Find where the given text appears and provide that cell's center as [X, Y] coordinate. 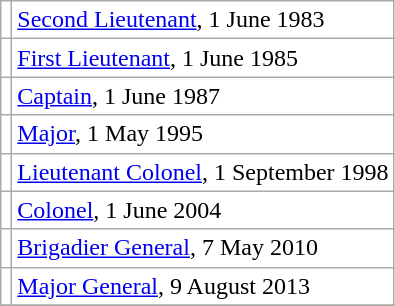
First Lieutenant, 1 June 1985 [203, 58]
Second Lieutenant, 1 June 1983 [203, 20]
Colonel, 1 June 2004 [203, 210]
Major, 1 May 1995 [203, 134]
Captain, 1 June 1987 [203, 96]
Lieutenant Colonel, 1 September 1998 [203, 172]
Brigadier General, 7 May 2010 [203, 248]
Major General, 9 August 2013 [203, 286]
